For the text-containing cell, return its midpoint in (X, Y) coordinate format. 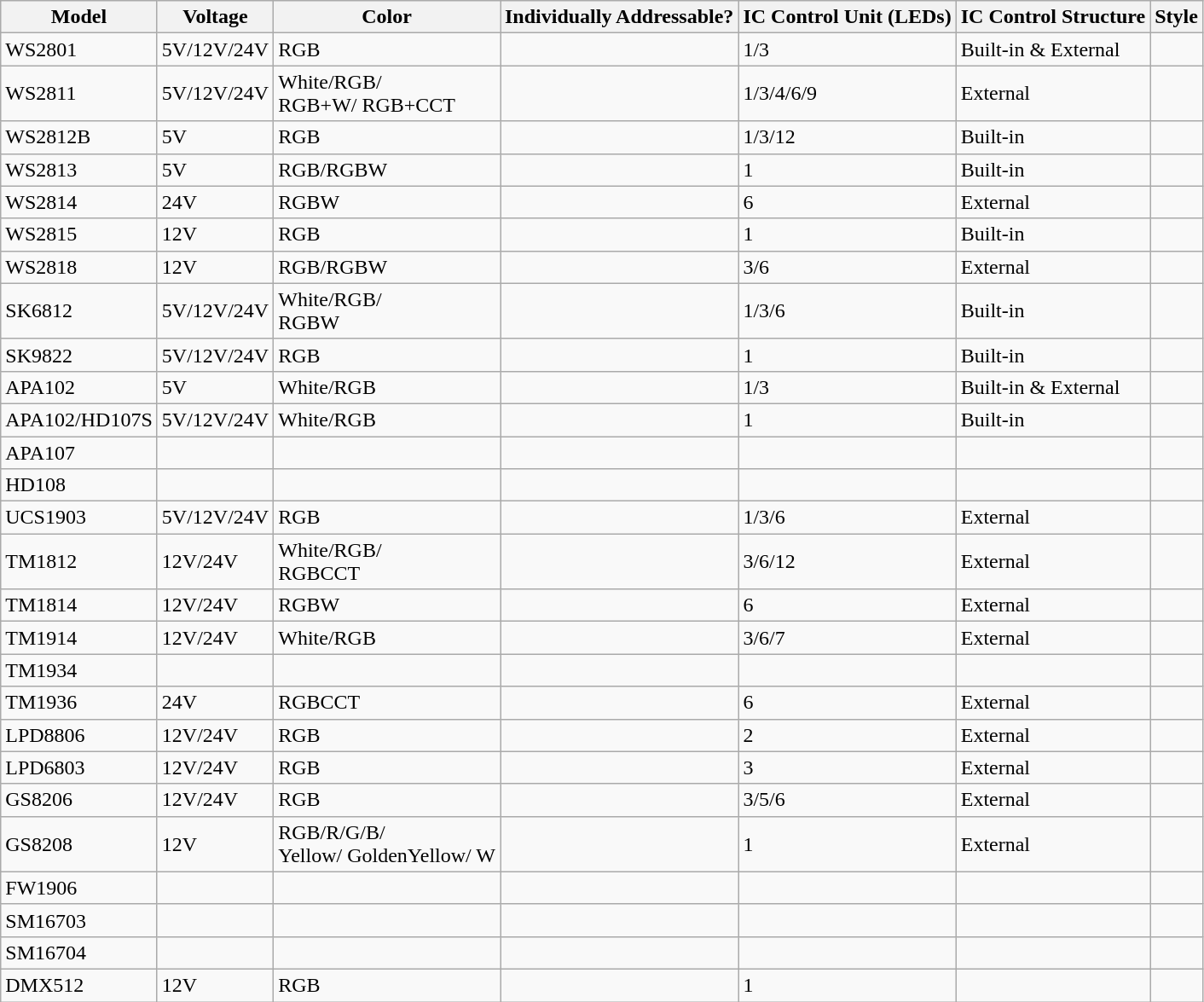
WS2818 (79, 267)
2 (848, 735)
1/3/12 (848, 137)
White/RGB/RGBW (387, 310)
SK9822 (79, 355)
SM16704 (79, 953)
UCS1903 (79, 518)
Style (1177, 17)
Color (387, 17)
3/5/6 (848, 800)
WS2814 (79, 202)
SM16703 (79, 920)
White/RGB/RGBCCT (387, 561)
WS2815 (79, 235)
3/6 (848, 267)
WS2801 (79, 49)
LPD6803 (79, 767)
SK6812 (79, 310)
RGBCCT (387, 703)
White/RGB/RGB+W/ RGB+CCT (387, 94)
APA107 (79, 453)
3/6/7 (848, 638)
APA102/HD107S (79, 420)
Voltage (215, 17)
3/6/12 (848, 561)
APA102 (79, 387)
IC Control Structure (1053, 17)
TM1934 (79, 670)
GS8208 (79, 844)
WS2812B (79, 137)
Individually Addressable? (619, 17)
TM1814 (79, 605)
WS2811 (79, 94)
LPD8806 (79, 735)
RGB/R/G/B/Yellow/ GoldenYellow/ W (387, 844)
TM1914 (79, 638)
FW1906 (79, 888)
IC Control Unit (LEDs) (848, 17)
1/3/4/6/9 (848, 94)
TM1812 (79, 561)
TM1936 (79, 703)
HD108 (79, 485)
3 (848, 767)
Model (79, 17)
DMX512 (79, 985)
GS8206 (79, 800)
WS2813 (79, 170)
